Return (X, Y) of the center of cell containing provided text 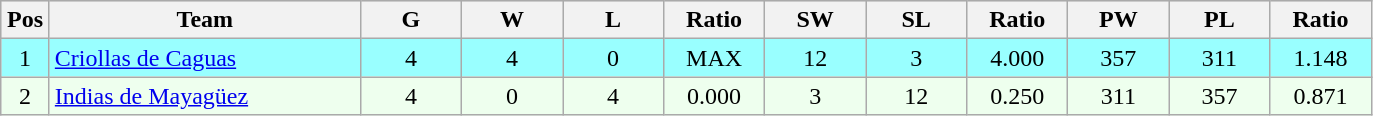
Indias de Mayagüez (204, 96)
PW (1118, 20)
W (512, 20)
PL (1220, 20)
2 (26, 96)
G (410, 20)
Team (204, 20)
L (612, 20)
1.148 (1320, 58)
0.250 (1018, 96)
SW (816, 20)
0.871 (1320, 96)
1 (26, 58)
MAX (714, 58)
SL (916, 20)
Criollas de Caguas (204, 58)
0.000 (714, 96)
Pos (26, 20)
4.000 (1018, 58)
